Find where the given text appears and provide that cell's center as [x, y] coordinate. 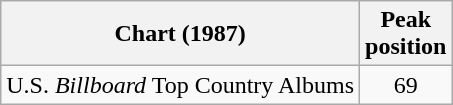
Peakposition [406, 34]
Chart (1987) [180, 34]
69 [406, 85]
U.S. Billboard Top Country Albums [180, 85]
